Return the (x, y) coordinate for the center point of the cell that contains the specified text.  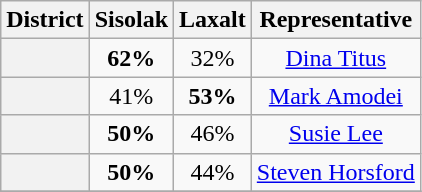
District (45, 20)
Representative (336, 20)
41% (131, 96)
Laxalt (213, 20)
32% (213, 58)
46% (213, 134)
44% (213, 172)
Susie Lee (336, 134)
Dina Titus (336, 58)
62% (131, 58)
Steven Horsford (336, 172)
Mark Amodei (336, 96)
53% (213, 96)
Sisolak (131, 20)
